Search for the cell housing the specified text and yield its [X, Y] center coordinate. 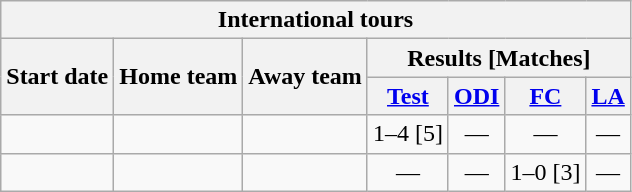
Away team [306, 77]
Start date [58, 77]
FC [546, 96]
1–4 [5] [408, 134]
Results [Matches] [498, 58]
1–0 [3] [546, 172]
Home team [178, 77]
International tours [316, 20]
Test [408, 96]
LA [608, 96]
ODI [476, 96]
